Output the (x, y) coordinate of the center of the cell containing the given text.  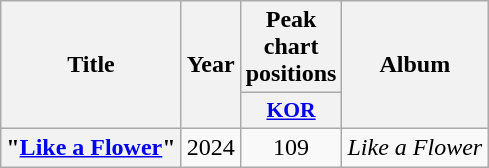
KOR (291, 111)
Title (91, 65)
Year (210, 65)
Like a Flower (415, 147)
109 (291, 147)
Peak chart positions (291, 47)
Album (415, 65)
"Like a Flower" (91, 147)
2024 (210, 147)
